Locate the cell with the specified text and output its [x, y] center coordinate. 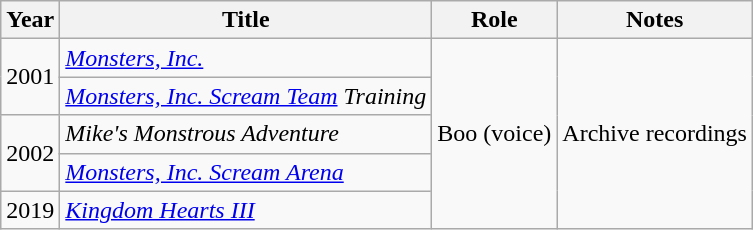
Monsters, Inc. Scream Team Training [246, 96]
Kingdom Hearts III [246, 210]
Mike's Monstrous Adventure [246, 134]
Monsters, Inc. [246, 58]
2019 [30, 210]
Role [494, 20]
Notes [655, 20]
Year [30, 20]
2002 [30, 153]
Monsters, Inc. Scream Arena [246, 172]
Boo (voice) [494, 134]
Archive recordings [655, 134]
2001 [30, 77]
Title [246, 20]
